From the cell containing the given text, extract its center point as (X, Y) coordinate. 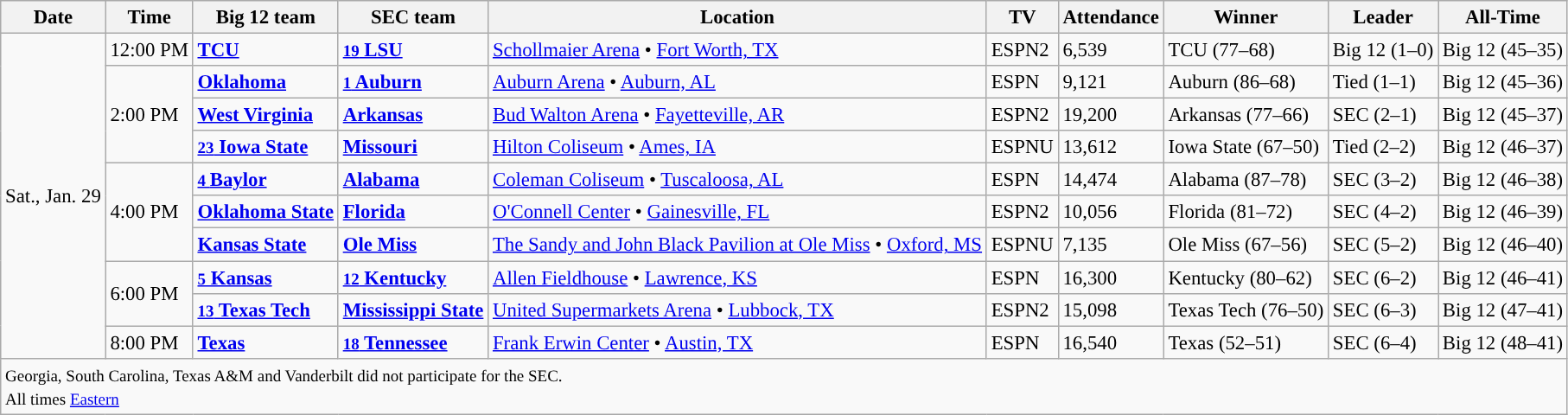
6,539 (1111, 50)
13 Texas Tech (265, 310)
8:00 PM (149, 342)
10,056 (1111, 212)
Arkansas (77–66) (1246, 115)
18 Tennessee (413, 342)
Big 12 (46–40) (1503, 245)
Oklahoma (265, 82)
Kentucky (80–62) (1246, 278)
Coleman Coliseum • Tuscaloosa, AL (738, 180)
16,540 (1111, 342)
Tied (1–1) (1383, 82)
Iowa State (67–50) (1246, 147)
Sat., Jan. 29 (54, 196)
Georgia, South Carolina, Texas A&M and Vanderbilt did not participate for the SEC.All times Eastern (785, 386)
Winner (1246, 17)
4 Baylor (265, 180)
Leader (1383, 17)
Auburn Arena • Auburn, AL (738, 82)
Missouri (413, 147)
TV (1022, 17)
Frank Erwin Center • Austin, TX (738, 342)
TCU (77–68) (1246, 50)
9,121 (1111, 82)
Mississippi State (413, 310)
1 Auburn (413, 82)
4:00 PM (149, 213)
SEC (6–3) (1383, 310)
Big 12 (45–36) (1503, 82)
SEC (3–2) (1383, 180)
19 LSU (413, 50)
SEC (2–1) (1383, 115)
Schollmaier Arena • Fort Worth, TX (738, 50)
Texas (265, 342)
Big 12 (46–41) (1503, 278)
SEC team (413, 17)
The Sandy and John Black Pavilion at Ole Miss • Oxford, MS (738, 245)
Big 12 (48–41) (1503, 342)
Ole Miss (413, 245)
5 Kansas (265, 278)
12:00 PM (149, 50)
Ole Miss (67–56) (1246, 245)
Hilton Coliseum • Ames, IA (738, 147)
Location (738, 17)
Oklahoma State (265, 212)
Big 12 (46–37) (1503, 147)
Allen Fieldhouse • Lawrence, KS (738, 278)
Florida (413, 212)
Big 12 (1–0) (1383, 50)
Big 12 (46–39) (1503, 212)
19,200 (1111, 115)
Kansas State (265, 245)
West Virginia (265, 115)
United Supermarkets Arena • Lubbock, TX (738, 310)
TCU (265, 50)
Texas (52–51) (1246, 342)
SEC (5–2) (1383, 245)
Time (149, 17)
14,474 (1111, 180)
Big 12 team (265, 17)
7,135 (1111, 245)
Alabama (413, 180)
Big 12 (47–41) (1503, 310)
Big 12 (45–35) (1503, 50)
13,612 (1111, 147)
12 Kentucky (413, 278)
Florida (81–72) (1246, 212)
Big 12 (45–37) (1503, 115)
SEC (4–2) (1383, 212)
16,300 (1111, 278)
2:00 PM (149, 114)
Attendance (1111, 17)
Bud Walton Arena • Fayetteville, AR (738, 115)
O'Connell Center • Gainesville, FL (738, 212)
Tied (2–2) (1383, 147)
All-Time (1503, 17)
Date (54, 17)
15,098 (1111, 310)
SEC (6–2) (1383, 278)
23 Iowa State (265, 147)
Auburn (86–68) (1246, 82)
SEC (6–4) (1383, 342)
Arkansas (413, 115)
Alabama (87–78) (1246, 180)
Big 12 (46–38) (1503, 180)
Texas Tech (76–50) (1246, 310)
6:00 PM (149, 294)
